Detect which cell encompasses the target text, then output its (x, y) center coordinate. 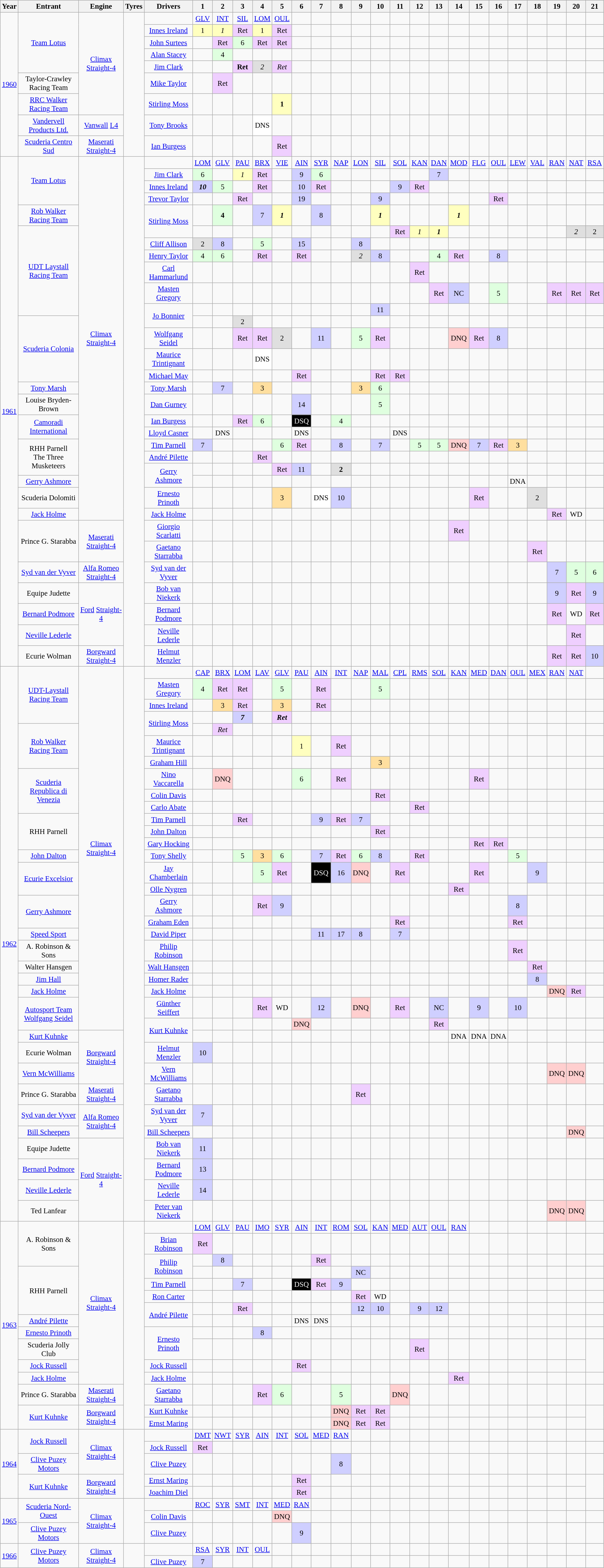
RMS (420, 672)
Tony Shelly (168, 856)
CPL (400, 672)
Lloyd Casner (168, 433)
Tyres (134, 6)
Henry Taylor (168, 256)
DMT (202, 1435)
Dan Gurney (168, 404)
Alan Stacey (168, 55)
Camoradi International (48, 427)
Louise Bryden-Brown (48, 404)
Engine (101, 6)
MEX (537, 672)
Nino Vaccarella (168, 779)
Carl Hammarlund (168, 273)
MOD (459, 163)
ROM (341, 1227)
18 (537, 6)
Cliff Allison (168, 244)
CAP (202, 672)
Carlo Abate (168, 808)
Homer Rader (168, 979)
Walter Hansgen (48, 967)
1961 (9, 412)
Vandervell Products Ltd. (48, 125)
Ron Carter (168, 1297)
FLG (479, 163)
VIE (282, 163)
Scuderia Republica di Venezia (48, 791)
Ted Lanfear (48, 1211)
Scuderia Colonia (48, 349)
Scuderia Nord-Ouest (48, 1511)
IMO (262, 1227)
Vanwall L4 (101, 125)
1964 (9, 1464)
Scuderia Dolomiti (48, 498)
Ecurie Excelsior (48, 878)
Olle Nygren (168, 889)
Jim Hall (48, 979)
Scuderia Jolly Club (48, 1349)
Scuderia Centro Sud (48, 146)
1960 (9, 84)
Gary Hocking (168, 844)
1965 (9, 1521)
20 (576, 6)
Entrant (48, 6)
1963 (9, 1325)
LEW (518, 163)
1966 (9, 1556)
Drivers (168, 6)
Year (9, 6)
Jo Bonnier (168, 316)
ROC (202, 1505)
LAV (262, 672)
Peter van Niekerk (168, 1211)
Trevor Taylor (168, 199)
Graham Eden (168, 922)
Wolfgang Seidel (168, 339)
RHH Parnell The Three Musketeers (48, 457)
NWT (222, 1435)
21 (595, 6)
MAL (380, 672)
Speed Sport (48, 934)
Autosport Team Wolfgang Seidel (48, 1014)
Günther Seiffert (168, 1008)
Jay Chamberlain (168, 873)
AUT (420, 1227)
1962 (9, 944)
Graham Hill (168, 762)
UDT-Laystall Racing Team (48, 695)
RRC Walker Racing Team (48, 104)
Giorgio Scarlatti (168, 531)
Joachim Diel (168, 1493)
VAL (537, 163)
SMT (242, 1505)
Taylor-Crawley Racing Team (48, 83)
David Piper (168, 934)
John Surtees (168, 43)
Mike Taylor (168, 83)
UDT Laystall Racing Team (48, 271)
Michael May (168, 376)
Walt Hansgen (168, 967)
Tony Brooks (168, 125)
LON (361, 163)
Brian Robinson (168, 1244)
